Return (x, y) of the center of cell containing provided text 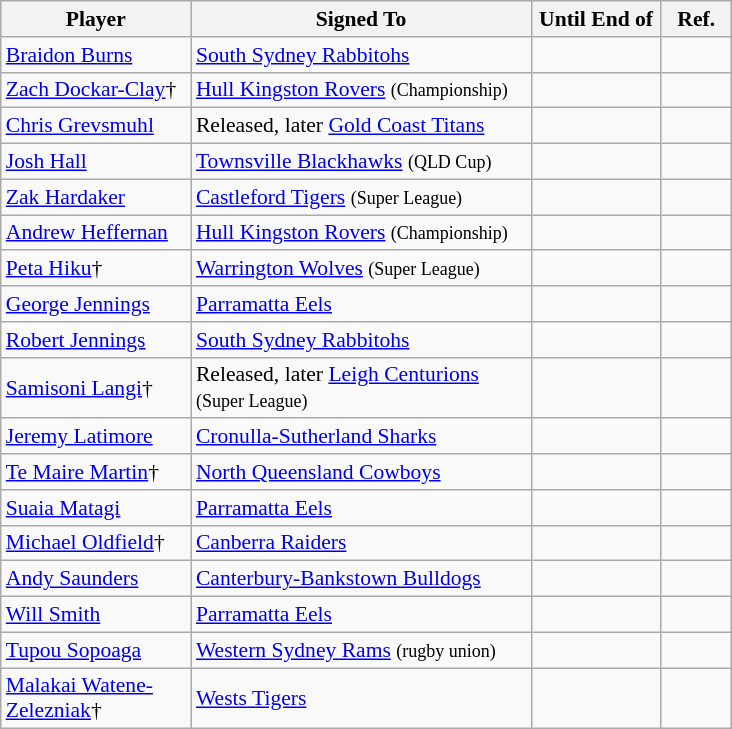
Tupou Sopoaga (96, 650)
Player (96, 19)
Cronulla-Sutherland Sharks (361, 437)
Released, later Leigh Centurions (Super League) (361, 388)
Canberra Raiders (361, 543)
Canterbury-Bankstown Bulldogs (361, 579)
Zak Hardaker (96, 197)
Braidon Burns (96, 55)
Peta Hiku† (96, 269)
Townsville Blackhawks (QLD Cup) (361, 162)
Robert Jennings (96, 340)
Signed To (361, 19)
Te Maire Martin† (96, 472)
Andy Saunders (96, 579)
Suaia Matagi (96, 508)
Will Smith (96, 615)
Warrington Wolves (Super League) (361, 269)
Castleford Tigers (Super League) (361, 197)
Wests Tigers (361, 698)
Samisoni Langi† (96, 388)
Jeremy Latimore (96, 437)
Zach Dockar-Clay† (96, 90)
George Jennings (96, 304)
Until End of (596, 19)
Western Sydney Rams (rugby union) (361, 650)
Andrew Heffernan (96, 233)
Ref. (696, 19)
Released, later Gold Coast Titans (361, 126)
Michael Oldfield† (96, 543)
Chris Grevsmuhl (96, 126)
Josh Hall (96, 162)
Malakai Watene-Zelezniak† (96, 698)
North Queensland Cowboys (361, 472)
